Return [X, Y] of the center of cell containing provided text 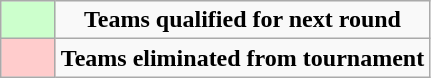
Teams qualified for next round [242, 20]
Teams eliminated from tournament [242, 58]
